Determine the (x, y) coordinate at the center of the cell enclosing the given text.  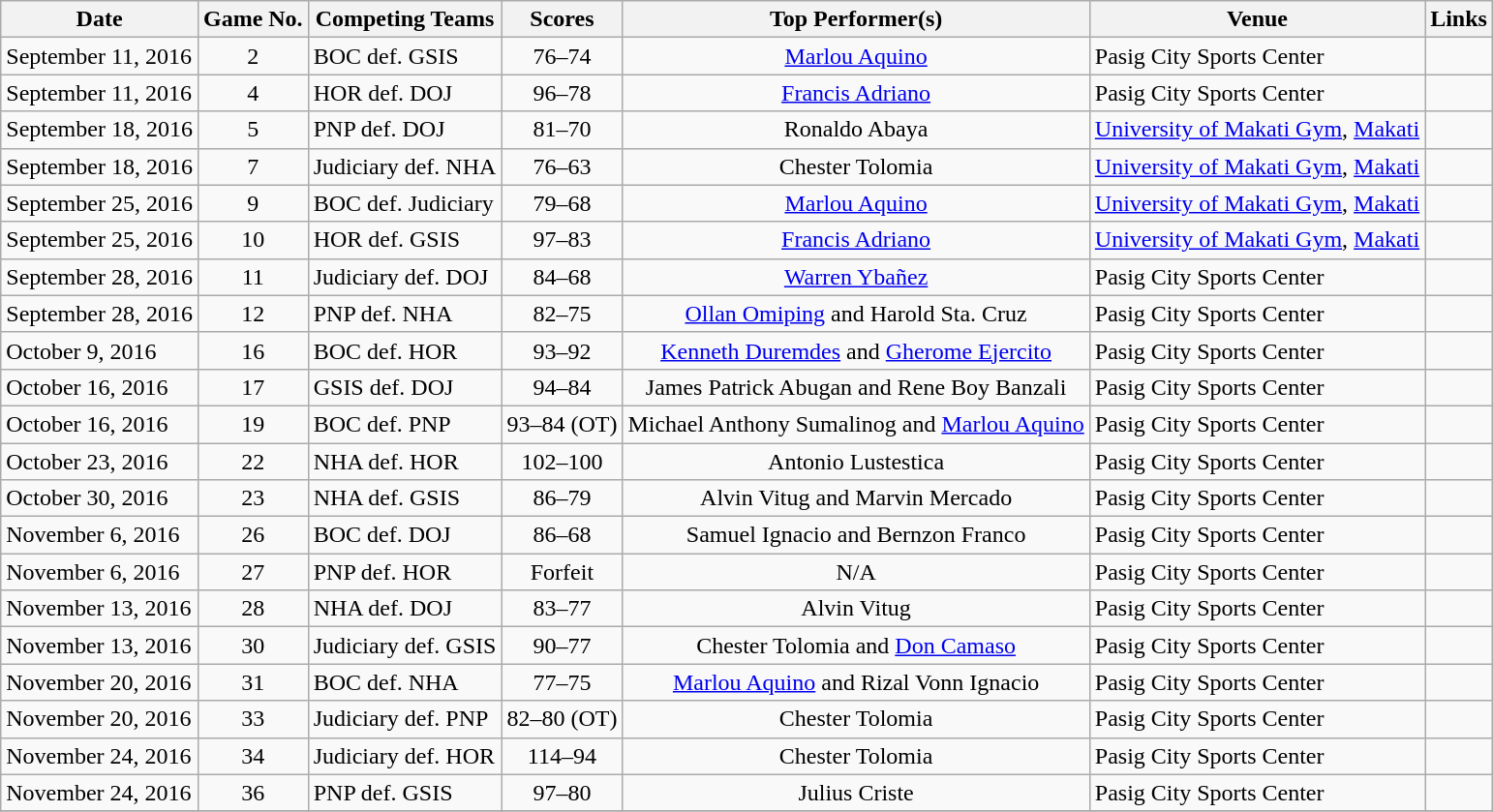
94–84 (562, 387)
PNP def. GSIS (405, 793)
HOR def. GSIS (405, 240)
Ollan Omiping and Harold Sta. Cruz (856, 314)
James Patrick Abugan and Rene Boy Banzali (856, 387)
Judiciary def. HOR (405, 756)
BOC def. GSIS (405, 56)
81–70 (562, 130)
Antonio Lustestica (856, 462)
PNP def. HOR (405, 572)
N/A (856, 572)
76–74 (562, 56)
16 (253, 350)
33 (253, 719)
34 (253, 756)
93–84 (OT) (562, 424)
Julius Criste (856, 793)
97–80 (562, 793)
Forfeit (562, 572)
Venue (1257, 19)
Michael Anthony Sumalinog and Marlou Aquino (856, 424)
Top Performer(s) (856, 19)
77–75 (562, 682)
90–77 (562, 646)
Date (100, 19)
7 (253, 166)
Warren Ybañez (856, 277)
Alvin Vitug (856, 609)
GSIS def. DOJ (405, 387)
93–92 (562, 350)
30 (253, 646)
Judiciary def. NHA (405, 166)
BOC def. NHA (405, 682)
Judiciary def. GSIS (405, 646)
BOC def. HOR (405, 350)
Judiciary def. PNP (405, 719)
BOC def. PNP (405, 424)
Samuel Ignacio and Bernzon Franco (856, 535)
102–100 (562, 462)
4 (253, 93)
79–68 (562, 203)
Alvin Vitug and Marvin Mercado (856, 498)
17 (253, 387)
97–83 (562, 240)
Scores (562, 19)
11 (253, 277)
Judiciary def. DOJ (405, 277)
86–68 (562, 535)
84–68 (562, 277)
83–77 (562, 609)
12 (253, 314)
27 (253, 572)
HOR def. DOJ (405, 93)
Marlou Aquino and Rizal Vonn Ignacio (856, 682)
23 (253, 498)
Links (1459, 19)
Kenneth Duremdes and Gherome Ejercito (856, 350)
BOC def. DOJ (405, 535)
5 (253, 130)
22 (253, 462)
9 (253, 203)
82–80 (OT) (562, 719)
Competing Teams (405, 19)
76–63 (562, 166)
86–79 (562, 498)
Chester Tolomia and Don Camaso (856, 646)
Ronaldo Abaya (856, 130)
10 (253, 240)
36 (253, 793)
2 (253, 56)
114–94 (562, 756)
96–78 (562, 93)
26 (253, 535)
NHA def. DOJ (405, 609)
PNP def. NHA (405, 314)
31 (253, 682)
19 (253, 424)
BOC def. Judiciary (405, 203)
PNP def. DOJ (405, 130)
NHA def. HOR (405, 462)
82–75 (562, 314)
October 30, 2016 (100, 498)
October 9, 2016 (100, 350)
Game No. (253, 19)
28 (253, 609)
October 23, 2016 (100, 462)
NHA def. GSIS (405, 498)
